Detect which cell encompasses the target text, then output its (x, y) center coordinate. 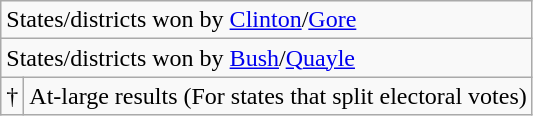
States/districts won by Bush/Quayle (267, 58)
† (12, 96)
At-large results (For states that split electoral votes) (278, 96)
States/districts won by Clinton/Gore (267, 20)
